Extract the [x, y] coordinate from the center of the cell holding the provided text.  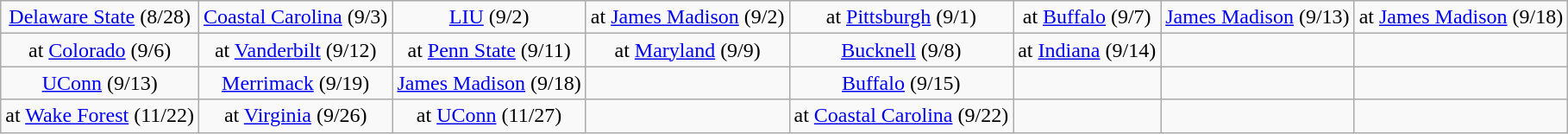
LIU (9/2) [489, 17]
at Indiana (9/14) [1087, 50]
at Vanderbilt (9/12) [296, 50]
at Maryland (9/9) [687, 50]
James Madison (9/18) [489, 83]
at James Madison (9/2) [687, 17]
James Madison (9/13) [1258, 17]
Coastal Carolina (9/3) [296, 17]
at Buffalo (9/7) [1087, 17]
at Virginia (9/26) [296, 116]
Merrimack (9/19) [296, 83]
Delaware State (8/28) [100, 17]
at UConn (11/27) [489, 116]
Buffalo (9/15) [901, 83]
at Penn State (9/11) [489, 50]
at Wake Forest (11/22) [100, 116]
at James Madison (9/18) [1461, 17]
UConn (9/13) [100, 83]
at Pittsburgh (9/1) [901, 17]
Bucknell (9/8) [901, 50]
at Colorado (9/6) [100, 50]
at Coastal Carolina (9/22) [901, 116]
